Find where the given text appears and provide that cell's center as [X, Y] coordinate. 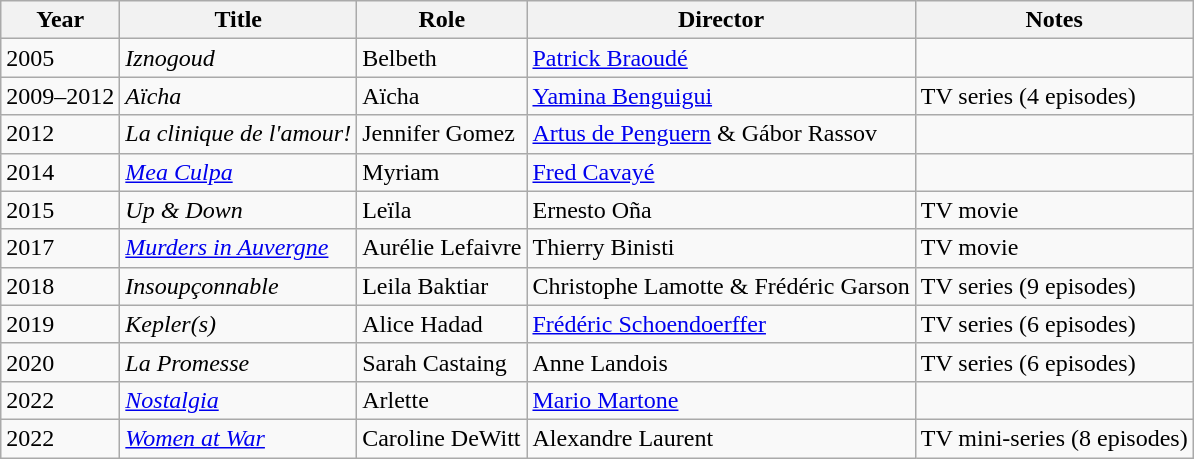
Nostalgia [238, 400]
Kepler(s) [238, 324]
Fred Cavayé [721, 172]
Mario Martone [721, 400]
Ernesto Oña [721, 210]
Myriam [442, 172]
Iznogoud [238, 58]
TV series (4 episodes) [1054, 96]
Alexandre Laurent [721, 438]
Artus de Penguern & Gábor Rassov [721, 134]
TV mini-series (8 episodes) [1054, 438]
Sarah Castaing [442, 362]
Yamina Benguigui [721, 96]
Murders in Auvergne [238, 248]
Alice Hadad [442, 324]
2018 [60, 286]
Women at War [238, 438]
Belbeth [442, 58]
Caroline DeWitt [442, 438]
2005 [60, 58]
Christophe Lamotte & Frédéric Garson [721, 286]
2012 [60, 134]
Mea Culpa [238, 172]
Director [721, 20]
2014 [60, 172]
Anne Landois [721, 362]
Year [60, 20]
Jennifer Gomez [442, 134]
La clinique de l'amour! [238, 134]
2020 [60, 362]
Insoupçonnable [238, 286]
Frédéric Schoendoerffer [721, 324]
Leïla [442, 210]
Aurélie Lefaivre [442, 248]
TV series (9 episodes) [1054, 286]
Patrick Braoudé [721, 58]
La Promesse [238, 362]
Role [442, 20]
Notes [1054, 20]
2017 [60, 248]
Up & Down [238, 210]
2015 [60, 210]
Thierry Binisti [721, 248]
Title [238, 20]
2019 [60, 324]
Arlette [442, 400]
2009–2012 [60, 96]
Leila Baktiar [442, 286]
